Provide the (X, Y) coordinate of the cell's center where the given text is located.  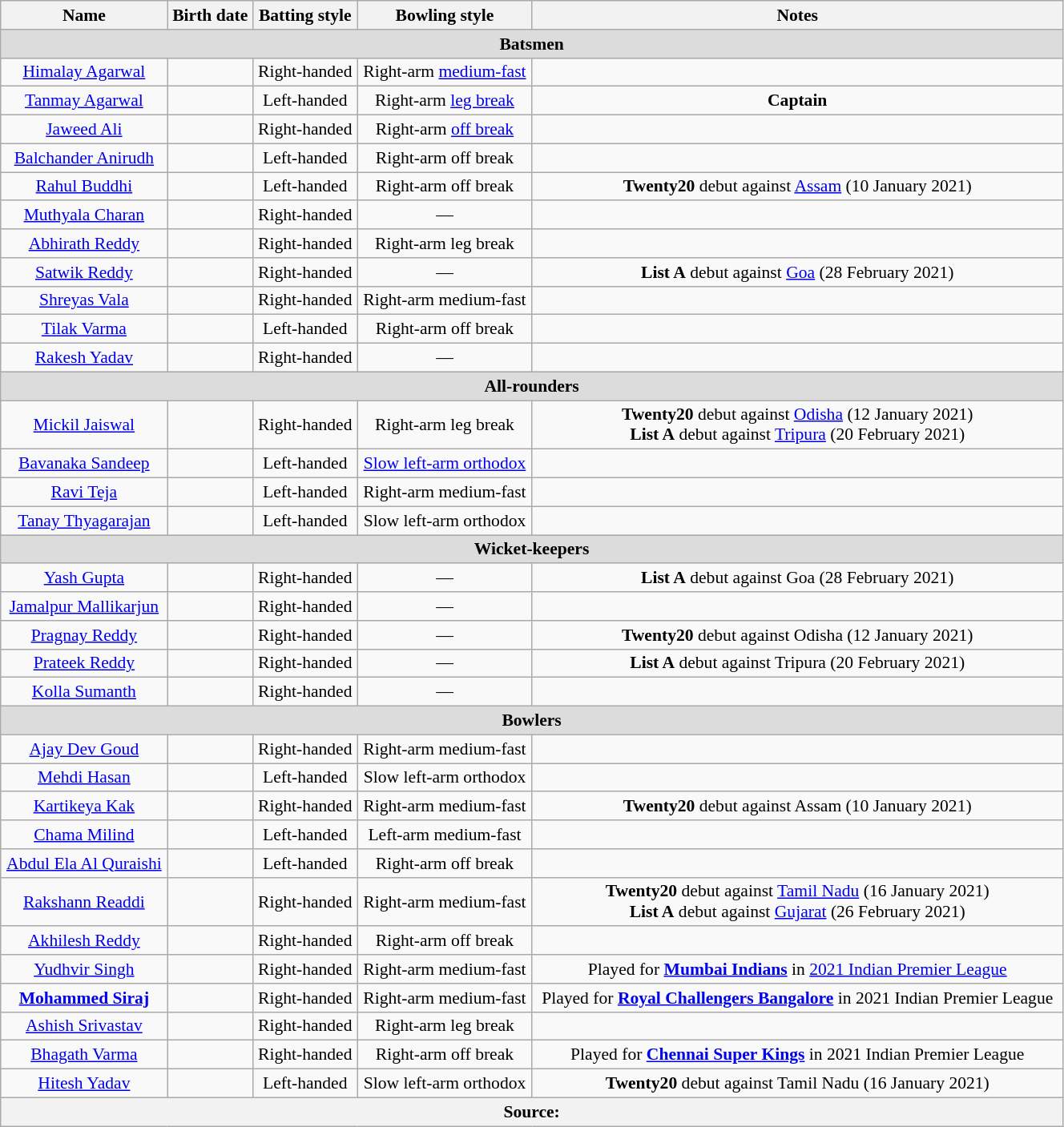
Bowling style (445, 15)
All-rounders (532, 386)
Tilak Varma (84, 329)
Twenty20 debut against Odisha (12 January 2021) List A debut against Tripura (20 February 2021) (797, 425)
Hitesh Yadav (84, 1084)
Prateek Reddy (84, 663)
Mickil Jaiswal (84, 425)
Abhirath Reddy (84, 244)
Muthyala Charan (84, 215)
Mohammed Siraj (84, 998)
Yash Gupta (84, 578)
Ajay Dev Goud (84, 749)
Jaweed Ali (84, 130)
Played for Mumbai Indians in 2021 Indian Premier League (797, 969)
Source: (532, 1112)
Twenty20 debut against Odisha (12 January 2021) (797, 635)
Jamalpur Mallikarjun (84, 606)
Tanmay Agarwal (84, 101)
Left-arm medium-fast (445, 835)
Ashish Srivastav (84, 1026)
Twenty20 debut against Tamil Nadu (16 January 2021) List A debut against Gujarat (26 February 2021) (797, 902)
Pragnay Reddy (84, 635)
Wicket-keepers (532, 549)
Tanay Thyagarajan (84, 521)
Shreyas Vala (84, 300)
Bowlers (532, 721)
Ravi Teja (84, 493)
Mehdi Hasan (84, 778)
Captain (797, 101)
Played for Royal Challengers Bangalore in 2021 Indian Premier League (797, 998)
Abdul Ela Al Quraishi (84, 863)
Bavanaka Sandeep (84, 464)
Rakshann Readdi (84, 902)
List A debut against Tripura (20 February 2021) (797, 663)
Kolla Sumanth (84, 692)
Chama Milind (84, 835)
Balchander Anirudh (84, 158)
Birth date (210, 15)
Satwik Reddy (84, 272)
Kartikeya Kak (84, 807)
Played for Chennai Super Kings in 2021 Indian Premier League (797, 1055)
Yudhvir Singh (84, 969)
Twenty20 debut against Tamil Nadu (16 January 2021) (797, 1084)
Rahul Buddhi (84, 187)
Batting style (305, 15)
Rakesh Yadav (84, 358)
Bhagath Varma (84, 1055)
Batsmen (532, 44)
Akhilesh Reddy (84, 941)
Notes (797, 15)
Name (84, 15)
Himalay Agarwal (84, 72)
